Output the (x, y) coordinate of the center of the cell containing the given text.  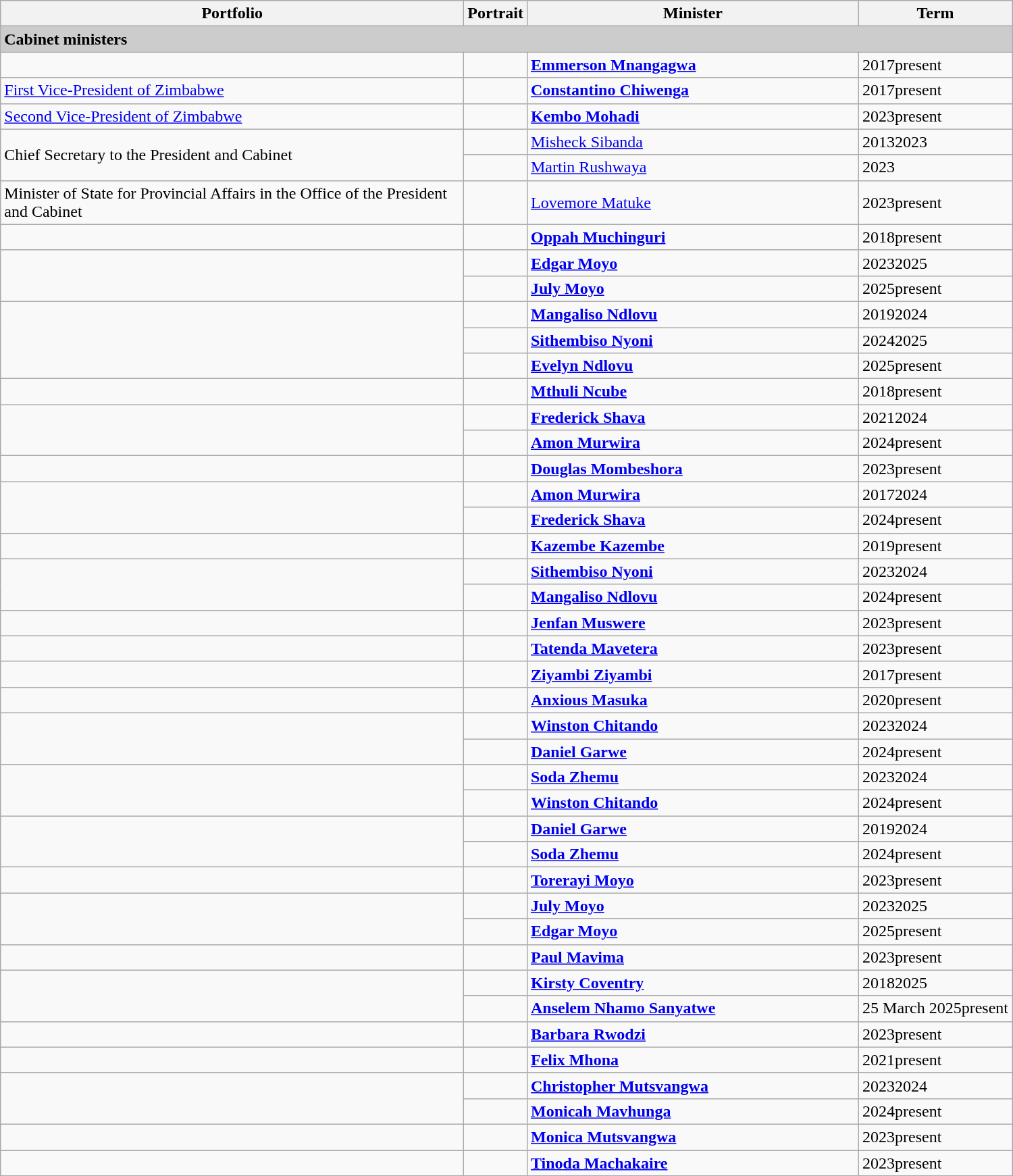
Evelyn Ndlovu (693, 366)
Portrait (496, 14)
Portfolio (232, 14)
Martin Rushwaya (693, 168)
Lovemore Matuke (693, 203)
20182025 (936, 983)
Anxious Masuka (693, 700)
Paul Mavima (693, 957)
Chief Secretary to the President and Cabinet (232, 155)
20212024 (936, 417)
Minister (693, 14)
20172024 (936, 494)
Christopher Mutsvangwa (693, 1085)
2020present (936, 700)
First Vice-President of Zimbabwe (232, 91)
Jenfan Muswere (693, 623)
2021present (936, 1060)
Cabinet ministers (506, 39)
Kirsty Coventry (693, 983)
Second Vice-President of Zimbabwe (232, 116)
Emmerson Mnangagwa (693, 65)
Minister of State for Provincial Affairs in the Office of the President and Cabinet (232, 203)
Kembo Mohadi (693, 116)
Anselem Nhamo Sanyatwe (693, 1008)
2019present (936, 546)
Oppah Muchinguri (693, 237)
Misheck Sibanda (693, 142)
Torerayi Moyo (693, 880)
2023 (936, 168)
25 March 2025present (936, 1008)
Mthuli Ncube (693, 392)
Douglas Mombeshora (693, 469)
Tatenda Mavetera (693, 648)
Barbara Rwodzi (693, 1034)
Monica Mutsvangwa (693, 1137)
20242025 (936, 340)
Tinoda Machakaire (693, 1162)
20132023 (936, 142)
Term (936, 14)
Felix Mhona (693, 1060)
Monicah Mavhunga (693, 1111)
Ziyambi Ziyambi (693, 674)
Constantino Chiwenga (693, 91)
Kazembe Kazembe (693, 546)
